Identify which cell holds the provided text, then report its (x, y) central coordinate. 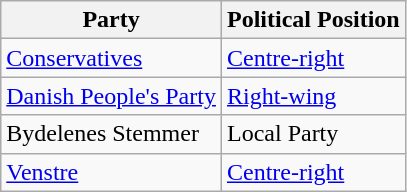
Venstre (112, 172)
Danish People's Party (112, 96)
Conservatives (112, 58)
Political Position (313, 20)
Right-wing (313, 96)
Local Party (313, 134)
Party (112, 20)
Bydelenes Stemmer (112, 134)
